Locate the cell with the specified text and output its (X, Y) center coordinate. 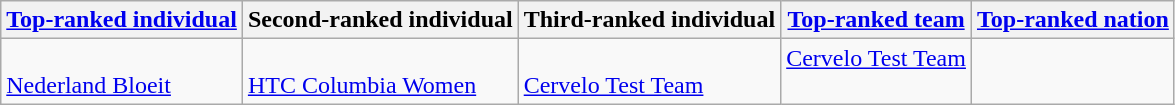
HTC Columbia Women (380, 72)
Top-ranked individual (122, 20)
Top-ranked nation (1072, 20)
Top-ranked team (876, 20)
Second-ranked individual (380, 20)
Third-ranked individual (649, 20)
Nederland Bloeit (122, 72)
